Provide the [X, Y] coordinate of the cell's center where the given text is located.  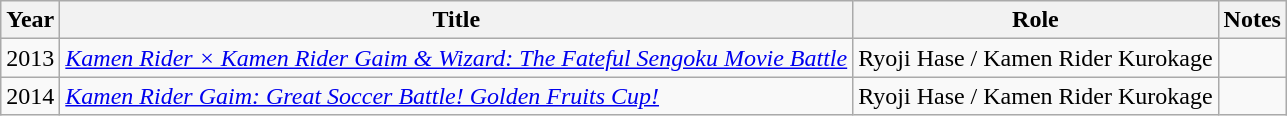
Year [30, 20]
2013 [30, 58]
Title [456, 20]
Notes [1252, 20]
Kamen Rider Gaim: Great Soccer Battle! Golden Fruits Cup! [456, 96]
2014 [30, 96]
Kamen Rider × Kamen Rider Gaim & Wizard: The Fateful Sengoku Movie Battle [456, 58]
Role [1036, 20]
